Scan for the cell matching the given text and deliver its [x, y] coordinate at center. 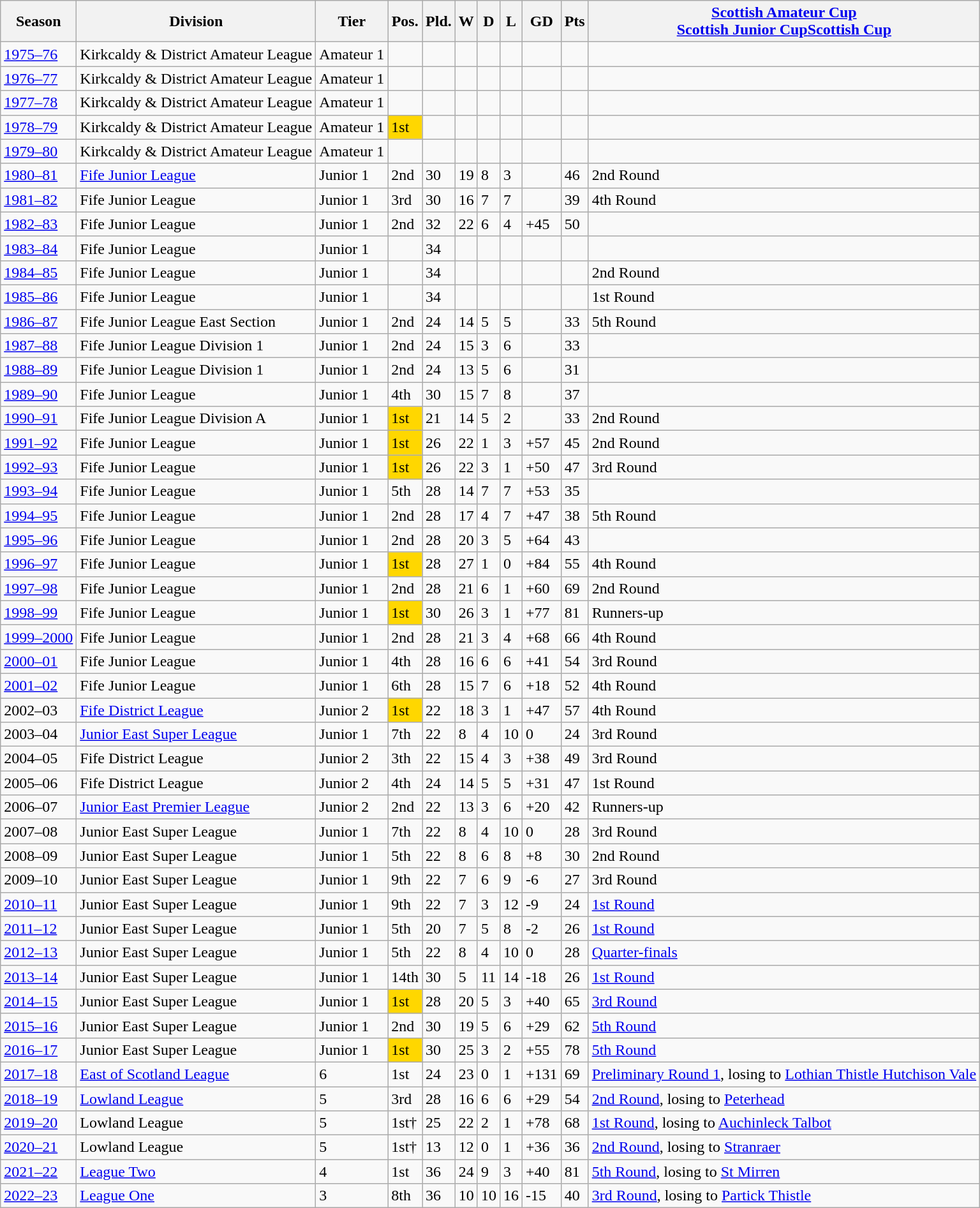
1996–97 [38, 564]
+36 [541, 1147]
1986–87 [38, 321]
2007–08 [38, 831]
+45 [541, 224]
Quarter-finals [783, 953]
6th [405, 685]
W [466, 22]
East of Scotland League [197, 1074]
1977–78 [38, 103]
1994–95 [38, 516]
39 [574, 200]
+55 [541, 1050]
Pld. [439, 22]
2021–22 [38, 1172]
GD [541, 22]
35 [574, 491]
14th [405, 977]
3rd Round, losing to Partick Thistle [783, 1196]
-2 [541, 928]
46 [574, 175]
2019–20 [38, 1123]
+41 [541, 661]
+50 [541, 467]
66 [574, 637]
1988–89 [38, 370]
40 [574, 1196]
+53 [541, 491]
+84 [541, 564]
+20 [541, 807]
1982–83 [38, 224]
52 [574, 685]
2018–19 [38, 1098]
Scottish Amateur CupScottish Junior CupScottish Cup [783, 22]
2005–06 [38, 783]
1980–81 [38, 175]
+68 [541, 637]
+78 [541, 1123]
45 [574, 443]
1983–84 [38, 248]
Fife Junior League East Section [197, 321]
2013–14 [38, 977]
3th [405, 759]
+64 [541, 540]
5th Round, losing to St Mirren [783, 1172]
43 [574, 540]
42 [574, 807]
50 [574, 224]
1st Round, losing to Auchinleck Talbot [783, 1123]
2020–21 [38, 1147]
+131 [541, 1074]
2002–03 [38, 710]
32 [439, 224]
-9 [541, 904]
-15 [541, 1196]
+38 [541, 759]
2008–09 [38, 856]
1999–2000 [38, 637]
2nd Round, losing to Peterhead [783, 1098]
Fife Junior League Division A [197, 419]
1998–99 [38, 613]
2016–17 [38, 1050]
49 [574, 759]
+57 [541, 443]
38 [574, 516]
-6 [541, 880]
1995–96 [38, 540]
57 [574, 710]
1985–86 [38, 297]
D [489, 22]
+18 [541, 685]
2012–13 [38, 953]
2011–12 [38, 928]
2015–16 [38, 1025]
2022–23 [38, 1196]
1976–77 [38, 78]
League One [197, 1196]
Pos. [405, 22]
Pts [574, 22]
2nd Round, losing to Stranraer [783, 1147]
31 [574, 370]
1989–90 [38, 394]
1984–85 [38, 272]
2010–11 [38, 904]
2009–10 [38, 880]
+8 [541, 856]
1981–82 [38, 200]
+77 [541, 613]
1997–98 [38, 588]
1978–79 [38, 127]
2003–04 [38, 734]
78 [574, 1050]
+60 [541, 588]
Preliminary Round 1, losing to Lothian Thistle Hutchison Vale [783, 1074]
Tier [352, 22]
2017–18 [38, 1074]
2004–05 [38, 759]
1991–92 [38, 443]
65 [574, 1001]
Season [38, 22]
23 [466, 1074]
1992–93 [38, 467]
2001–02 [38, 685]
1990–91 [38, 419]
68 [574, 1123]
League Two [197, 1172]
17 [466, 516]
18 [466, 710]
11 [489, 977]
-18 [541, 977]
2014–15 [38, 1001]
Division [197, 22]
2006–07 [38, 807]
Junior East Premier League [197, 807]
1975–76 [38, 54]
2000–01 [38, 661]
55 [574, 564]
1979–80 [38, 151]
+31 [541, 783]
8th [405, 1196]
37 [574, 394]
L [510, 22]
1993–94 [38, 491]
62 [574, 1025]
1987–88 [38, 346]
